For the text-containing cell, return its midpoint in (x, y) coordinate format. 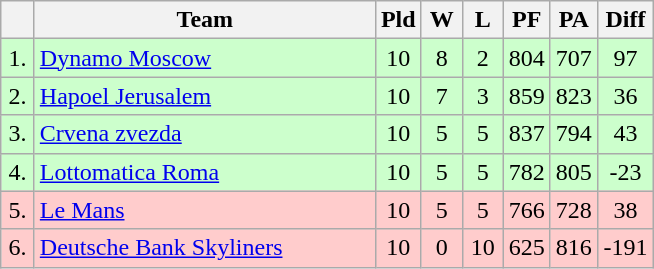
4. (18, 172)
823 (574, 96)
1. (18, 58)
43 (625, 134)
PF (526, 20)
805 (574, 172)
W (442, 20)
7 (442, 96)
-191 (625, 248)
38 (625, 210)
Diff (625, 20)
6. (18, 248)
804 (526, 58)
8 (442, 58)
859 (526, 96)
Dynamo Moscow (204, 58)
766 (526, 210)
3 (482, 96)
728 (574, 210)
Pld (398, 20)
3. (18, 134)
2 (482, 58)
97 (625, 58)
Crvena zvezda (204, 134)
794 (574, 134)
2. (18, 96)
Hapoel Jerusalem (204, 96)
Lottomatica Roma (204, 172)
816 (574, 248)
Le Mans (204, 210)
625 (526, 248)
Team (204, 20)
707 (574, 58)
782 (526, 172)
-23 (625, 172)
5. (18, 210)
L (482, 20)
Deutsche Bank Skyliners (204, 248)
0 (442, 248)
36 (625, 96)
837 (526, 134)
PA (574, 20)
